Identify which cell holds the provided text, then report its (x, y) central coordinate. 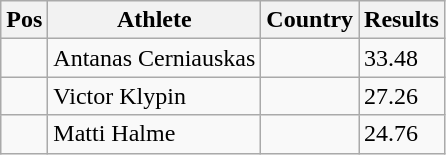
27.26 (402, 96)
Pos (24, 20)
Victor Klypin (154, 96)
24.76 (402, 134)
33.48 (402, 58)
Athlete (154, 20)
Matti Halme (154, 134)
Antanas Cerniauskas (154, 58)
Results (402, 20)
Country (310, 20)
